Locate the cell with the specified text and output its [X, Y] center coordinate. 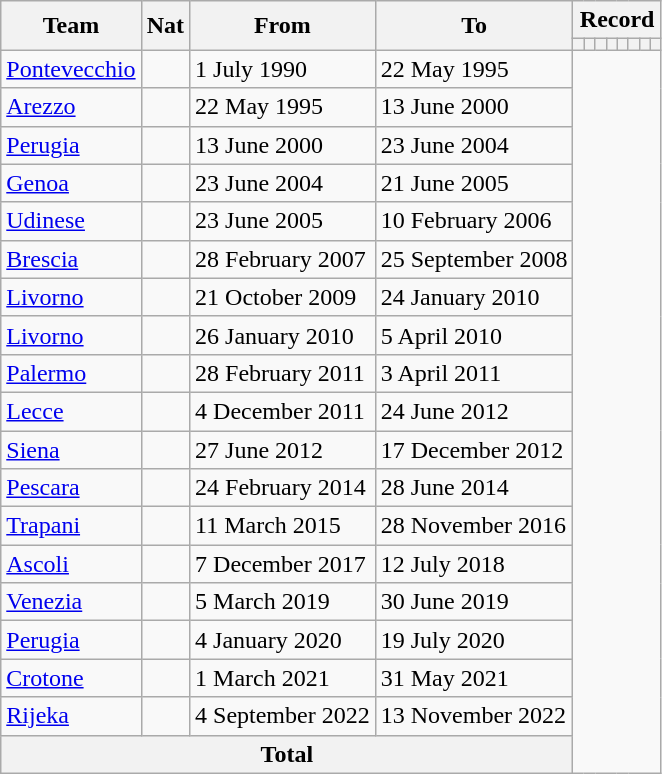
Ascoli [71, 564]
Team [71, 26]
24 January 2010 [474, 297]
Udinese [71, 221]
4 September 2022 [283, 716]
3 April 2011 [474, 373]
30 June 2019 [474, 602]
21 October 2009 [283, 297]
To [474, 26]
28 February 2011 [283, 373]
1 July 1990 [283, 69]
28 June 2014 [474, 488]
28 February 2007 [283, 259]
Trapani [71, 526]
21 June 2005 [474, 183]
28 November 2016 [474, 526]
From [283, 26]
27 June 2012 [283, 449]
5 April 2010 [474, 335]
13 November 2022 [474, 716]
31 May 2021 [474, 678]
Arezzo [71, 107]
Pescara [71, 488]
4 January 2020 [283, 640]
1 March 2021 [283, 678]
4 December 2011 [283, 411]
Lecce [71, 411]
Rijeka [71, 716]
25 September 2008 [474, 259]
Palermo [71, 373]
11 March 2015 [283, 526]
26 January 2010 [283, 335]
Genoa [71, 183]
Record [617, 20]
12 July 2018 [474, 564]
10 February 2006 [474, 221]
Pontevecchio [71, 69]
Nat [165, 26]
23 June 2005 [283, 221]
7 December 2017 [283, 564]
24 February 2014 [283, 488]
19 July 2020 [474, 640]
Brescia [71, 259]
5 March 2019 [283, 602]
Crotone [71, 678]
Siena [71, 449]
Venezia [71, 602]
24 June 2012 [474, 411]
17 December 2012 [474, 449]
Total [287, 754]
